Detect which cell encompasses the target text, then output its (x, y) center coordinate. 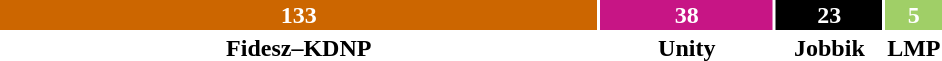
23 (830, 15)
38 (686, 15)
5 (914, 15)
133 (298, 15)
